Find where the given text appears and provide that cell's center as [x, y] coordinate. 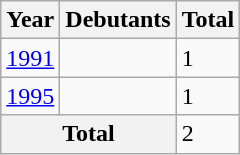
1991 [30, 58]
Year [30, 20]
1995 [30, 96]
2 [208, 134]
Debutants [118, 20]
